Extract the (x, y) coordinate from the center of the cell holding the provided text.  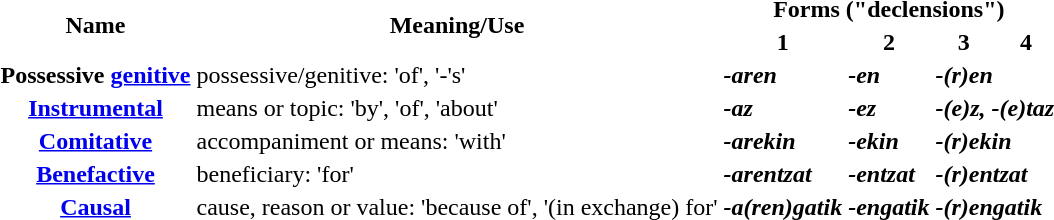
-arentzat (783, 174)
beneficiary: 'for' (457, 174)
-en (889, 75)
1 (783, 42)
2 (889, 42)
-az (783, 108)
3 (964, 42)
-arekin (783, 141)
-entzat (889, 174)
possessive/genitive: 'of', '-'s' (457, 75)
accompaniment or means: 'with' (457, 141)
-ekin (889, 141)
-aren (783, 75)
-ez (889, 108)
means or topic: 'by', 'of', 'about' (457, 108)
